Return the (X, Y) coordinate for the center point of the cell that contains the specified text.  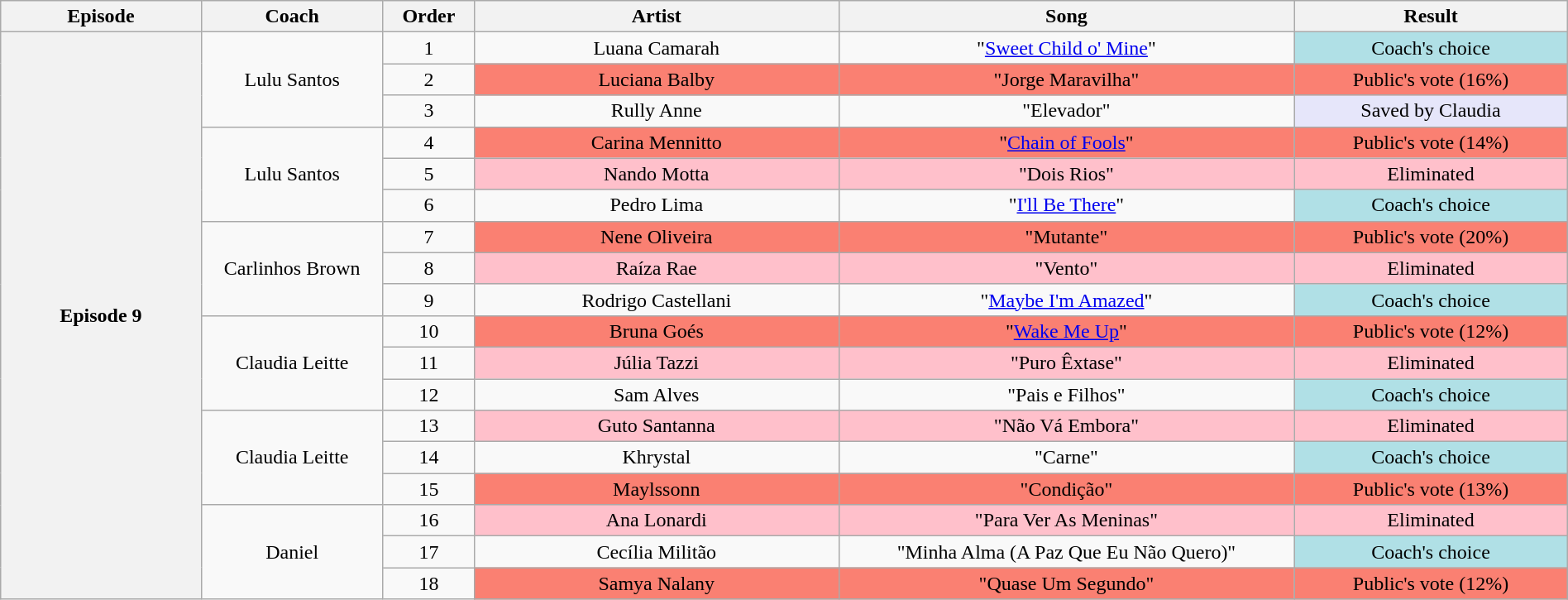
5 (428, 174)
"I'll Be There" (1067, 205)
"Maybe I'm Amazed" (1067, 300)
Luciana Balby (657, 79)
Rodrigo Castellani (657, 300)
Episode 9 (101, 316)
"Mutante" (1067, 237)
8 (428, 268)
"Carne" (1067, 458)
"Puro Êxtase" (1067, 362)
Carlinhos Brown (292, 268)
"Elevador" (1067, 111)
Maylssonn (657, 489)
Daniel (292, 552)
"Vento" (1067, 268)
6 (428, 205)
3 (428, 111)
Coach (292, 17)
11 (428, 362)
Result (1431, 17)
Public's vote (20%) (1431, 237)
15 (428, 489)
"Sweet Child o' Mine" (1067, 48)
Ana Lonardi (657, 521)
1 (428, 48)
"Quase Um Segundo" (1067, 583)
"Pais e Filhos" (1067, 395)
Cecília Militão (657, 552)
"Chain of Fools" (1067, 142)
Public's vote (16%) (1431, 79)
10 (428, 331)
14 (428, 458)
Episode (101, 17)
Guto Santanna (657, 426)
"Wake Me Up" (1067, 331)
"Dois Rios" (1067, 174)
Song (1067, 17)
"Condição" (1067, 489)
Public's vote (13%) (1431, 489)
Nene Oliveira (657, 237)
16 (428, 521)
"Jorge Maravilha" (1067, 79)
17 (428, 552)
Samya Nalany (657, 583)
Júlia Tazzi (657, 362)
Public's vote (14%) (1431, 142)
Rully Anne (657, 111)
9 (428, 300)
7 (428, 237)
Sam Alves (657, 395)
Nando Motta (657, 174)
4 (428, 142)
Artist (657, 17)
"Para Ver As Meninas" (1067, 521)
2 (428, 79)
"Não Vá Embora" (1067, 426)
Bruna Goés (657, 331)
"Minha Alma (A Paz Que Eu Não Quero)" (1067, 552)
Khrystal (657, 458)
Raíza Rae (657, 268)
Order (428, 17)
Luana Camarah (657, 48)
12 (428, 395)
18 (428, 583)
Carina Mennitto (657, 142)
13 (428, 426)
Saved by Claudia (1431, 111)
Pedro Lima (657, 205)
